For the text-containing cell, return its midpoint in [X, Y] coordinate format. 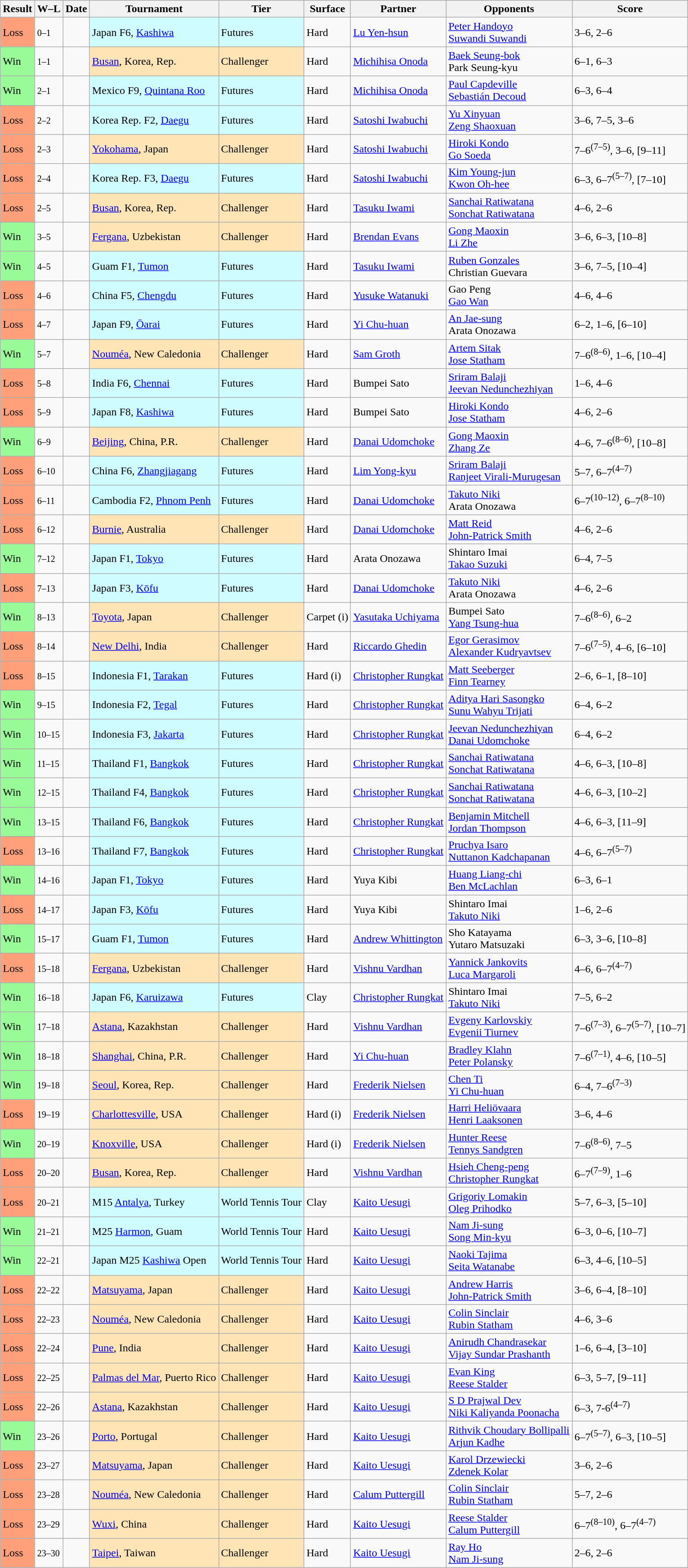
4–6, 6–3, [10–2] [630, 792]
21–21 [49, 1231]
Ruben Gonzales Christian Guevara [509, 266]
Anirudh Chandrasekar Vijay Sundar Prashanth [509, 1349]
Hsieh Cheng-peng Christopher Rungkat [509, 1172]
Yokohama, Japan [154, 149]
3–6, 7–5, [10–4] [630, 266]
6–10 [49, 471]
Sam Groth [398, 353]
1–6, 6–4, [3–10] [630, 1349]
6–4, 7–5 [630, 558]
Gao Peng Gao Wan [509, 295]
9–15 [49, 705]
Yu Xinyuan Zeng Shaoxuan [509, 120]
Palmas del Mar, Puerto Rico [154, 1377]
Aditya Hari Sasongko Sunu Wahyu Trijati [509, 705]
Yasutaka Uchiyama [398, 617]
5–7, 6–3, [5–10] [630, 1202]
17–18 [49, 1027]
Peter Handoyo Suwandi Suwandi [509, 32]
23–28 [49, 1494]
3–6, 4–6 [630, 1114]
4–6, 6–7(5–7) [630, 851]
Jeevan Nedunchezhiyan Danai Udomchoke [509, 734]
6–3, 4–6, [10–5] [630, 1261]
Evgeny Karlovskiy Evgenii Tiurnev [509, 1027]
3–5 [49, 236]
2–6, 2–6 [630, 1553]
Ray Ho Nam Ji-sung [509, 1553]
5–7, 2–6 [630, 1494]
15–18 [49, 968]
3–6, 6–4, [8–10] [630, 1289]
6–7(7–9), 1–6 [630, 1172]
Rithvik Choudary Bollipalli Arjun Kadhe [509, 1436]
Thailand F4, Bangkok [154, 792]
Hunter Reese Tennys Sandgren [509, 1144]
2–2 [49, 120]
6–12 [49, 530]
Knoxville, USA [154, 1144]
Naoki Tajima Seita Watanabe [509, 1261]
S D Prajwal Dev Niki Kaliyanda Poonacha [509, 1407]
Beijing, China, P.R. [154, 441]
22–21 [49, 1261]
Sriram Balaji Jeevan Nedunchezhiyan [509, 383]
4–6, 3–6 [630, 1319]
1–1 [49, 61]
7–6(8–6), 7–5 [630, 1144]
W–L [49, 9]
Lim Yong-kyu [398, 471]
Benjamin Mitchell Jordan Thompson [509, 822]
22–25 [49, 1377]
2–6, 6–1, [8–10] [630, 675]
7–6(7–1), 4–6, [10–5] [630, 1056]
Porto, Portugal [154, 1436]
Reese Stalder Calum Puttergill [509, 1524]
7–6(7–3), 6–7(5–7), [10–7] [630, 1027]
5–7 [49, 353]
6–4, 7–6(7–3) [630, 1085]
7–5, 6–2 [630, 997]
4–6, 6–3, [10–8] [630, 763]
Cambodia F2, Phnom Penh [154, 500]
Baek Seung-bok Park Seung-kyu [509, 61]
20–20 [49, 1172]
Korea Rep. F2, Daegu [154, 120]
22–22 [49, 1289]
22–23 [49, 1319]
Karol Drzewiecki Zdenek Kolar [509, 1466]
M25 Harmon, Guam [154, 1231]
4–6, 7–6(8–6), [10–8] [630, 441]
6–9 [49, 441]
Andrew Whittington [398, 939]
7–13 [49, 588]
Gong Maoxin Zhang Ze [509, 441]
Toyota, Japan [154, 617]
12–15 [49, 792]
6–1, 6–3 [630, 61]
6–3, 3–6, [10–8] [630, 939]
Yannick Jankovits Luca Margaroli [509, 968]
Grigoriy Lomakin Oleg Prihodko [509, 1202]
13–15 [49, 822]
2–3 [49, 149]
Harri Heliövaara Henri Laaksonen [509, 1114]
Result [18, 9]
10–15 [49, 734]
Calum Puttergill [398, 1494]
5–8 [49, 383]
Kim Young-jun Kwon Oh-hee [509, 178]
Sho Katayama Yutaro Matsuzaki [509, 939]
Matt Seeberger Finn Tearney [509, 675]
Burnie, Australia [154, 530]
14–16 [49, 880]
Taipei, Taiwan [154, 1553]
5–7, 6–7(4–7) [630, 471]
Japan M25 Kashiwa Open [154, 1261]
22–24 [49, 1349]
Mexico F9, Quintana Roo [154, 91]
1–6, 2–6 [630, 910]
23–30 [49, 1553]
4–5 [49, 266]
6–7(8–10), 6–7(4–7) [630, 1524]
7–12 [49, 558]
Indonesia F2, Tegal [154, 705]
7–6(8–6), 1–6, [10–4] [630, 353]
Bradley Klahn Peter Polansky [509, 1056]
Andrew Harris John-Patrick Smith [509, 1289]
4–6, 6–3, [11–9] [630, 822]
Riccardo Ghedin [398, 646]
Japan F6, Kashiwa [154, 32]
Sriram Balaji Ranjeet Virali-Murugesan [509, 471]
20–19 [49, 1144]
6–3, 0–6, [10–7] [630, 1231]
Shanghai, China, P.R. [154, 1056]
Japan F8, Kashiwa [154, 413]
16–18 [49, 997]
Lu Yen-hsun [398, 32]
Date [76, 9]
22–26 [49, 1407]
6–3, 6–4 [630, 91]
Bumpei Sato Yang Tsung-hua [509, 617]
Partner [398, 9]
Thailand F1, Bangkok [154, 763]
19–18 [49, 1085]
Score [630, 9]
Carpet (i) [327, 617]
Artem Sitak Jose Statham [509, 353]
2–5 [49, 208]
Japan F6, Karuizawa [154, 997]
China F5, Chengdu [154, 295]
6–3, 6–1 [630, 880]
Gong Maoxin Li Zhe [509, 236]
4–7 [49, 325]
Tier [261, 9]
Chen Ti Yi Chu-huan [509, 1085]
6–7(5–7), 6–3, [10–5] [630, 1436]
8–14 [49, 646]
11–15 [49, 763]
Pruchya Isaro Nuttanon Kadchapanan [509, 851]
7–6(8–6), 6–2 [630, 617]
Surface [327, 9]
6–7(10–12), 6–7(8–10) [630, 500]
5–9 [49, 413]
Japan F9, Ōarai [154, 325]
Indonesia F3, Jakarta [154, 734]
3–6, 7–5, 3–6 [630, 120]
Shintaro Imai Takao Suzuki [509, 558]
Korea Rep. F3, Daegu [154, 178]
3–6, 6–3, [10–8] [630, 236]
Wuxi, China [154, 1524]
Huang Liang-chi Ben McLachlan [509, 880]
19–19 [49, 1114]
Hiroki Kondo Go Soeda [509, 149]
23–27 [49, 1466]
1–6, 4–6 [630, 383]
7–6(7–5), 3–6, [9–11] [630, 149]
China F6, Zhangjiagang [154, 471]
8–15 [49, 675]
23–29 [49, 1524]
Egor Gerasimov Alexander Kudryavtsev [509, 646]
Pune, India [154, 1349]
18–18 [49, 1056]
20–21 [49, 1202]
4–6, 6–7(4–7) [630, 968]
Opponents [509, 9]
6–3, 7-6(4–7) [630, 1407]
15–17 [49, 939]
Tournament [154, 9]
Evan King Reese Stalder [509, 1377]
6–2, 1–6, [6–10] [630, 325]
6–11 [49, 500]
6–3, 5–7, [9–11] [630, 1377]
An Jae-sung Arata Onozawa [509, 325]
New Delhi, India [154, 646]
Nam Ji-sung Song Min-kyu [509, 1231]
Paul Capdeville Sebastián Decoud [509, 91]
6–3, 6–7(5–7), [7–10] [630, 178]
India F6, Chennai [154, 383]
2–1 [49, 91]
Brendan Evans [398, 236]
7–6(7–5), 4–6, [6–10] [630, 646]
13–16 [49, 851]
2–4 [49, 178]
Arata Onozawa [398, 558]
Yusuke Watanuki [398, 295]
8–13 [49, 617]
0–1 [49, 32]
Thailand F6, Bangkok [154, 822]
23–26 [49, 1436]
Indonesia F1, Tarakan [154, 675]
4–6, 4–6 [630, 295]
Matt Reid John-Patrick Smith [509, 530]
Hiroki Kondo Jose Statham [509, 413]
14–17 [49, 910]
M15 Antalya, Turkey [154, 1202]
4–6 [49, 295]
Seoul, Korea, Rep. [154, 1085]
Thailand F7, Bangkok [154, 851]
Charlottesville, USA [154, 1114]
